Identify which cell holds the provided text, then report its (x, y) central coordinate. 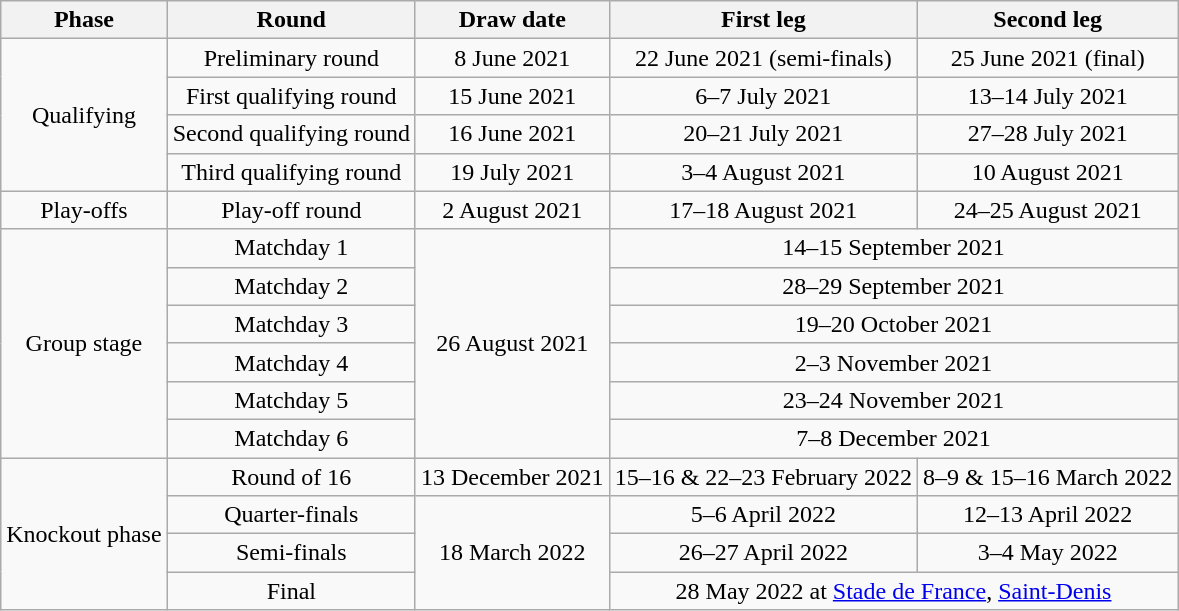
Matchday 3 (291, 324)
Matchday 6 (291, 438)
19–20 October 2021 (894, 324)
27–28 July 2021 (1048, 134)
16 June 2021 (512, 134)
Second leg (1048, 20)
Play-offs (84, 210)
26–27 April 2022 (763, 553)
6–7 July 2021 (763, 96)
25 June 2021 (final) (1048, 58)
28–29 September 2021 (894, 286)
2 August 2021 (512, 210)
24–25 August 2021 (1048, 210)
Matchday 4 (291, 362)
First qualifying round (291, 96)
Play-off round (291, 210)
3–4 May 2022 (1048, 553)
Round (291, 20)
5–6 April 2022 (763, 515)
15–16 & 22–23 February 2022 (763, 477)
26 August 2021 (512, 343)
7–8 December 2021 (894, 438)
3–4 August 2021 (763, 172)
8 June 2021 (512, 58)
15 June 2021 (512, 96)
Draw date (512, 20)
12–13 April 2022 (1048, 515)
Qualifying (84, 115)
22 June 2021 (semi-finals) (763, 58)
Round of 16 (291, 477)
2–3 November 2021 (894, 362)
Knockout phase (84, 534)
14–15 September 2021 (894, 248)
Semi-finals (291, 553)
Preliminary round (291, 58)
19 July 2021 (512, 172)
Second qualifying round (291, 134)
Quarter-finals (291, 515)
Phase (84, 20)
20–21 July 2021 (763, 134)
13–14 July 2021 (1048, 96)
13 December 2021 (512, 477)
Matchday 1 (291, 248)
First leg (763, 20)
17–18 August 2021 (763, 210)
Matchday 2 (291, 286)
18 March 2022 (512, 553)
Third qualifying round (291, 172)
28 May 2022 at Stade de France, Saint-Denis (894, 591)
Group stage (84, 343)
23–24 November 2021 (894, 400)
10 August 2021 (1048, 172)
8–9 & 15–16 March 2022 (1048, 477)
Matchday 5 (291, 400)
Final (291, 591)
